Pinpoint the cell where the given text exists, returning its [X, Y] midpoint coordinate. 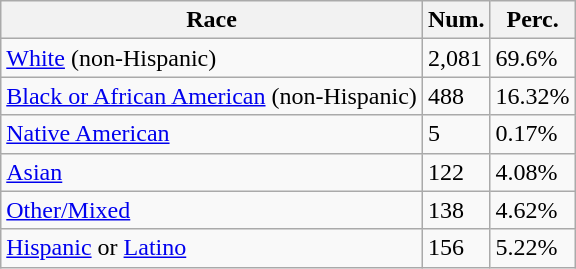
5 [456, 134]
Black or African American (non-Hispanic) [212, 96]
5.22% [532, 248]
4.62% [532, 210]
16.32% [532, 96]
Asian [212, 172]
Native American [212, 134]
2,081 [456, 58]
White (non-Hispanic) [212, 58]
Num. [456, 20]
156 [456, 248]
4.08% [532, 172]
138 [456, 210]
Other/Mixed [212, 210]
122 [456, 172]
69.6% [532, 58]
Hispanic or Latino [212, 248]
488 [456, 96]
Perc. [532, 20]
0.17% [532, 134]
Race [212, 20]
